Identify which cell holds the provided text, then report its [X, Y] central coordinate. 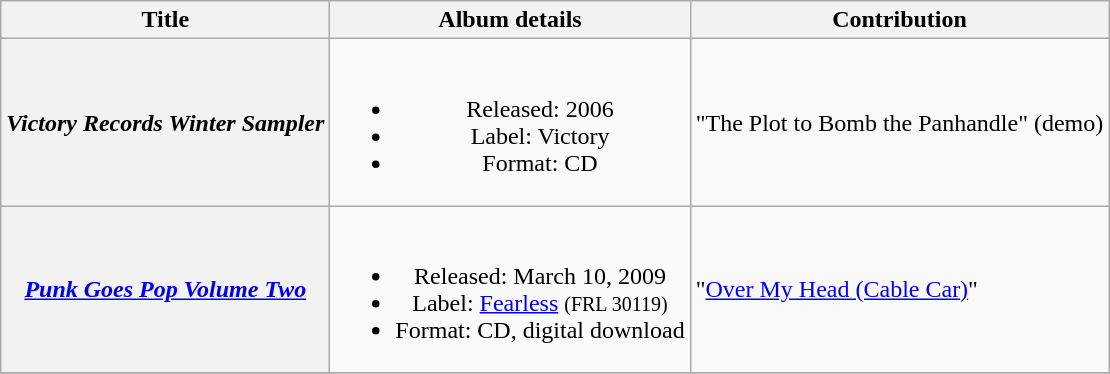
"Over My Head (Cable Car)" [900, 290]
Album details [510, 20]
Victory Records Winter Sampler [166, 122]
Released: March 10, 2009Label: Fearless (FRL 30119)Format: CD, digital download [510, 290]
Contribution [900, 20]
Released: 2006Label: VictoryFormat: CD [510, 122]
"The Plot to Bomb the Panhandle" (demo) [900, 122]
Punk Goes Pop Volume Two [166, 290]
Title [166, 20]
